Find where the given text appears and provide that cell's center as [x, y] coordinate. 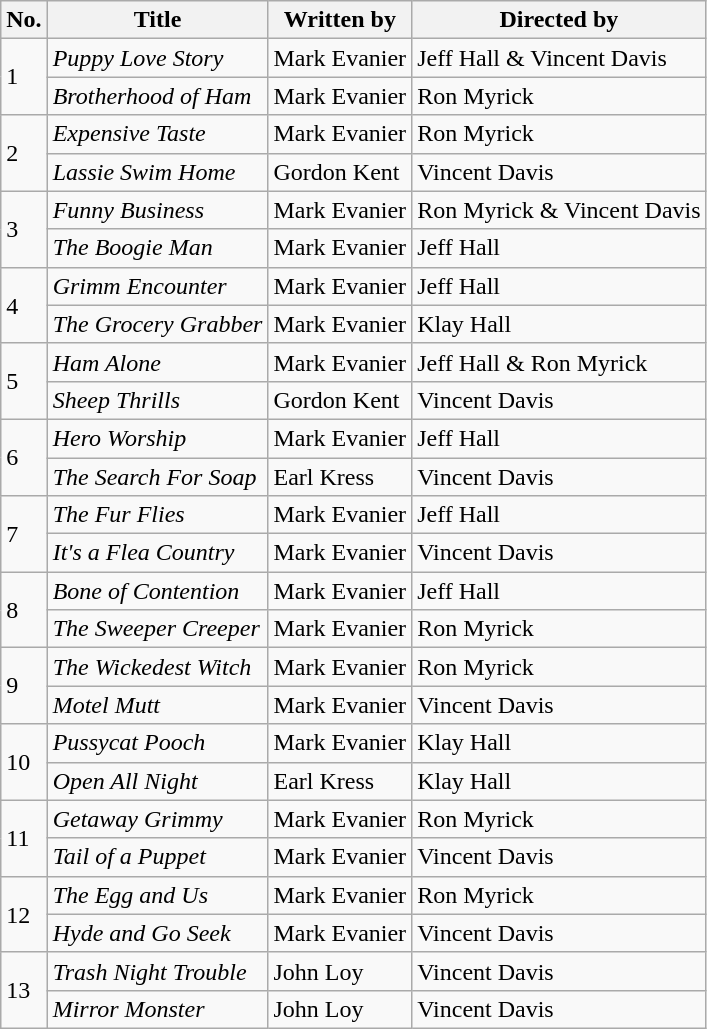
Mirror Monster [158, 1009]
The Fur Flies [158, 515]
Brotherhood of Ham [158, 96]
Getaway Grimmy [158, 819]
Ron Myrick & Vincent Davis [559, 210]
The Boogie Man [158, 248]
8 [24, 610]
Title [158, 20]
Jeff Hall & Vincent Davis [559, 58]
The Grocery Grabber [158, 324]
No. [24, 20]
Lassie Swim Home [158, 172]
Puppy Love Story [158, 58]
The Sweeper Creeper [158, 629]
4 [24, 305]
The Wickedest Witch [158, 667]
The Search For Soap [158, 477]
9 [24, 686]
3 [24, 229]
10 [24, 762]
Expensive Taste [158, 134]
13 [24, 990]
12 [24, 914]
7 [24, 534]
Hyde and Go Seek [158, 933]
Hero Worship [158, 438]
Sheep Thrills [158, 400]
Grimm Encounter [158, 286]
Ham Alone [158, 362]
Trash Night Trouble [158, 971]
Funny Business [158, 210]
Pussycat Pooch [158, 743]
11 [24, 838]
6 [24, 457]
2 [24, 153]
Bone of Contention [158, 591]
Open All Night [158, 781]
It's a Flea Country [158, 553]
Written by [340, 20]
Tail of a Puppet [158, 857]
The Egg and Us [158, 895]
Motel Mutt [158, 705]
Directed by [559, 20]
Jeff Hall & Ron Myrick [559, 362]
5 [24, 381]
1 [24, 77]
